Return the (X, Y) coordinate for the center point of the cell that contains the specified text.  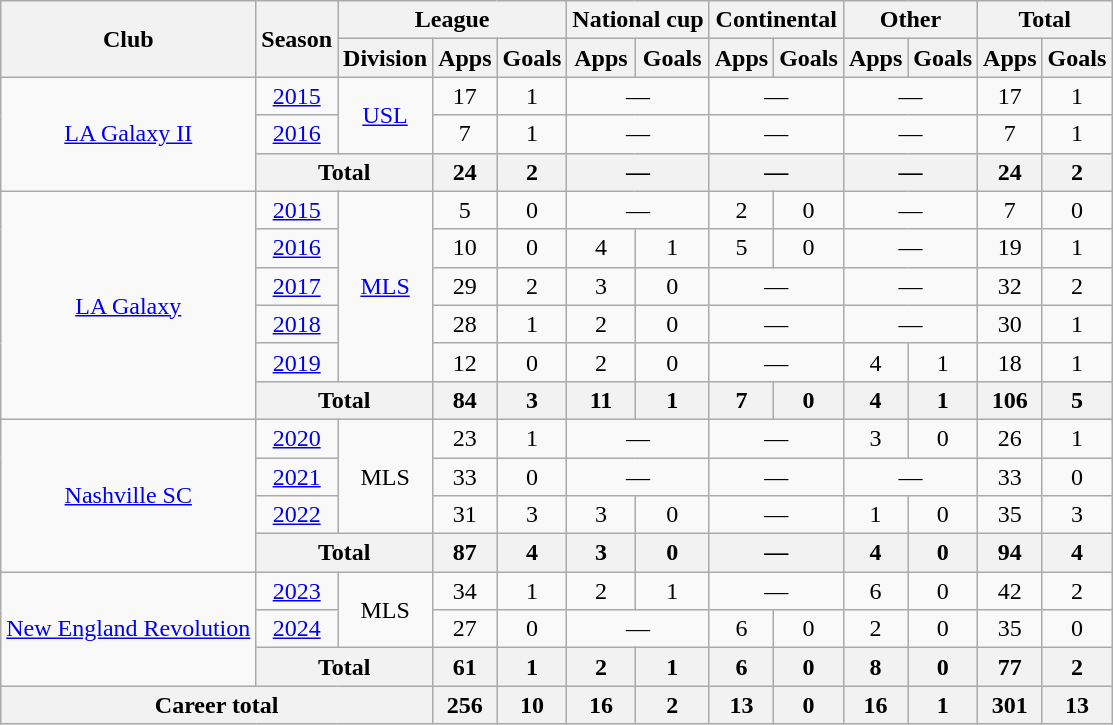
National cup (638, 20)
Career total (217, 705)
30 (1010, 324)
84 (465, 400)
77 (1010, 667)
301 (1010, 705)
94 (1010, 553)
Season (297, 39)
12 (465, 362)
2024 (297, 629)
29 (465, 286)
Nashville SC (128, 495)
61 (465, 667)
23 (465, 438)
26 (1010, 438)
League (452, 20)
32 (1010, 286)
Continental (776, 20)
27 (465, 629)
LA Galaxy (128, 305)
Other (910, 20)
19 (1010, 248)
11 (601, 400)
42 (1010, 591)
34 (465, 591)
2017 (297, 286)
2020 (297, 438)
2019 (297, 362)
87 (465, 553)
28 (465, 324)
31 (465, 515)
Club (128, 39)
106 (1010, 400)
LA Galaxy II (128, 134)
New England Revolution (128, 629)
256 (465, 705)
2021 (297, 477)
USL (386, 115)
2023 (297, 591)
2022 (297, 515)
2018 (297, 324)
18 (1010, 362)
Division (386, 58)
8 (875, 667)
